Search for the cell housing the specified text and yield its [X, Y] center coordinate. 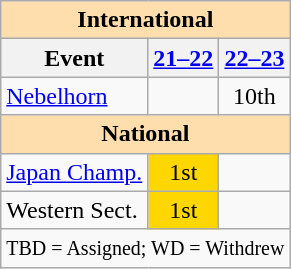
21–22 [184, 58]
Western Sect. [74, 210]
Event [74, 58]
10th [254, 96]
TBD = Assigned; WD = Withdrew [146, 248]
22–23 [254, 58]
Nebelhorn [74, 96]
International [146, 20]
National [146, 134]
Japan Champ. [74, 172]
